Identify which cell holds the provided text, then report its (x, y) central coordinate. 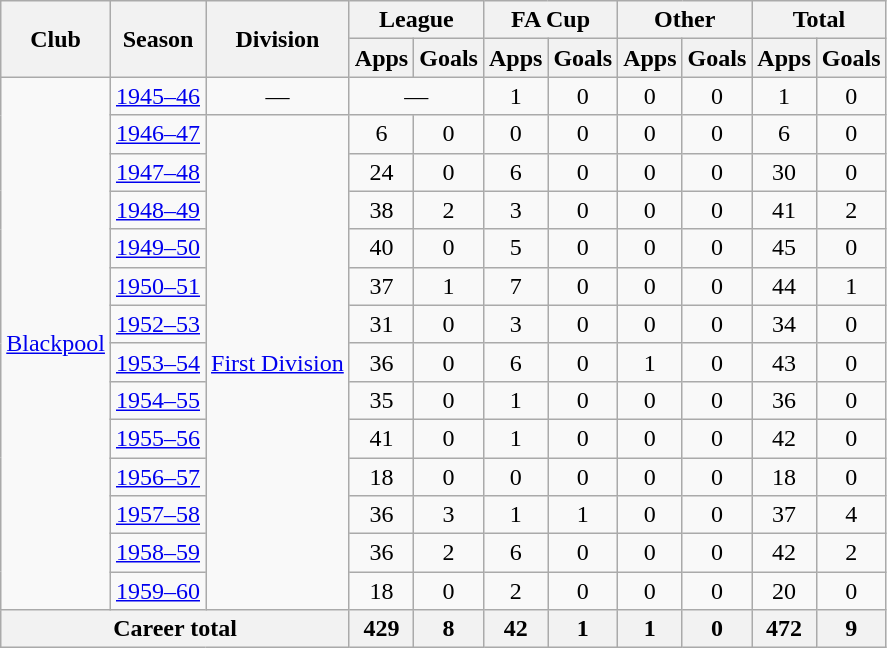
League (416, 20)
429 (381, 629)
34 (784, 324)
44 (784, 286)
1953–54 (158, 362)
45 (784, 248)
4 (851, 515)
472 (784, 629)
Blackpool (56, 344)
1950–51 (158, 286)
7 (515, 286)
31 (381, 324)
35 (381, 400)
Season (158, 39)
38 (381, 210)
1958–59 (158, 553)
40 (381, 248)
1946–47 (158, 134)
30 (784, 172)
1957–58 (158, 515)
1954–55 (158, 400)
1949–50 (158, 248)
Club (56, 39)
Career total (176, 629)
1955–56 (158, 438)
8 (449, 629)
43 (784, 362)
9 (851, 629)
1959–60 (158, 591)
Division (278, 39)
1952–53 (158, 324)
5 (515, 248)
Total (819, 20)
1945–46 (158, 96)
20 (784, 591)
24 (381, 172)
First Division (278, 362)
1956–57 (158, 477)
FA Cup (550, 20)
1948–49 (158, 210)
1947–48 (158, 172)
Other (685, 20)
